Capture the cell that displays the provided text and extract its [x, y] central coordinate. 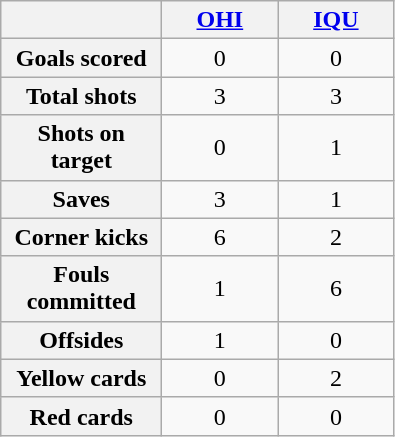
Fouls committed [82, 288]
Yellow cards [82, 378]
Corner kicks [82, 237]
OHI [220, 20]
Red cards [82, 416]
Shots on target [82, 148]
Offsides [82, 340]
Total shots [82, 96]
Goals scored [82, 58]
IQU [336, 20]
Saves [82, 199]
